From the cell containing the given text, extract its center point as [x, y] coordinate. 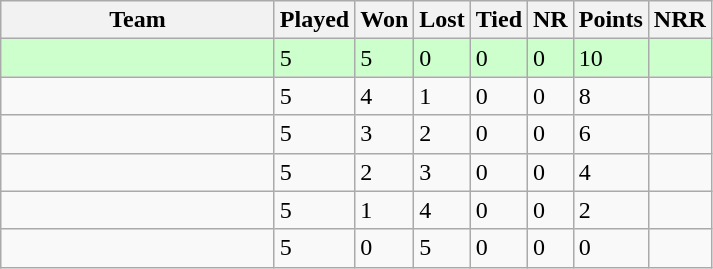
NRR [680, 20]
6 [610, 134]
Tied [498, 20]
10 [610, 58]
NR [551, 20]
Points [610, 20]
Played [314, 20]
Team [138, 20]
Lost [442, 20]
8 [610, 96]
Won [384, 20]
